Identify which cell holds the provided text, then report its (x, y) central coordinate. 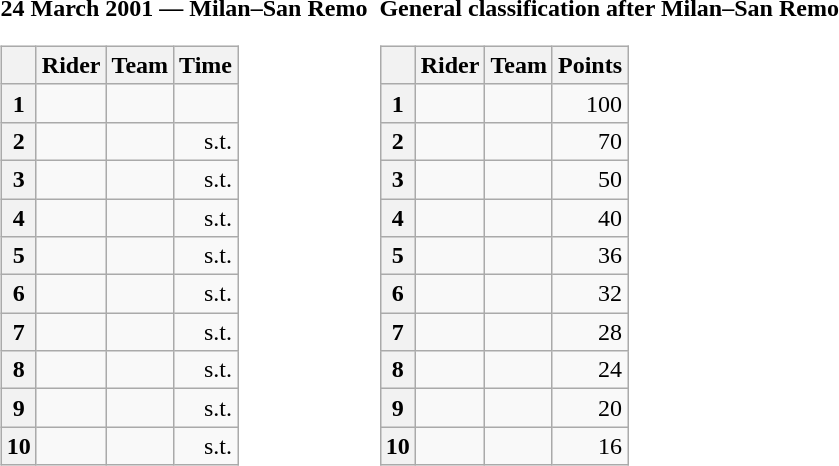
Points (590, 65)
70 (590, 141)
50 (590, 179)
20 (590, 408)
24 (590, 370)
32 (590, 294)
40 (590, 217)
100 (590, 103)
36 (590, 256)
Time (206, 65)
28 (590, 332)
16 (590, 446)
